Return the (X, Y) coordinate for the center point of the cell that contains the specified text.  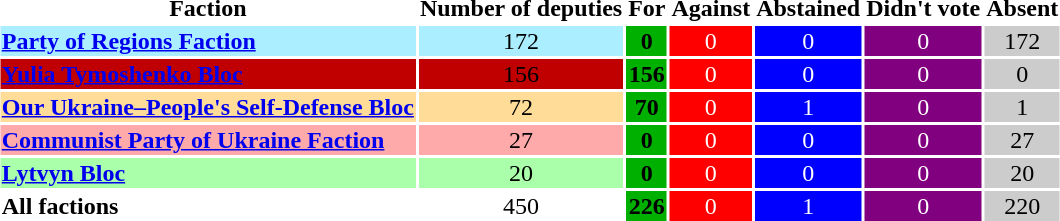
Communist Party of Ukraine Faction (208, 140)
All factions (208, 206)
Party of Regions Faction (208, 41)
450 (520, 206)
220 (1022, 206)
Our Ukraine–People's Self-Defense Bloc (208, 107)
226 (647, 206)
Lytvyn Bloc (208, 173)
Yulia Tymoshenko Bloc (208, 74)
72 (520, 107)
70 (647, 107)
